Identify which cell holds the provided text, then report its [X, Y] central coordinate. 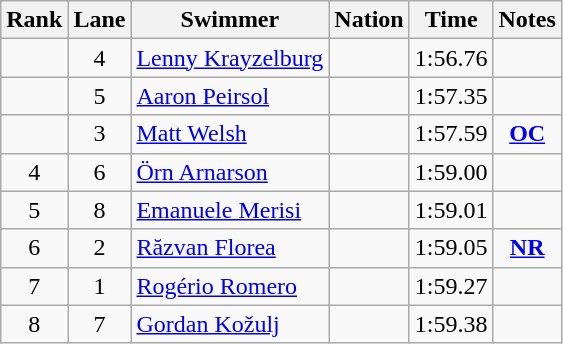
1:59.27 [451, 286]
1:59.05 [451, 248]
1:57.35 [451, 96]
OC [527, 134]
Răzvan Florea [230, 248]
1 [100, 286]
1:59.38 [451, 324]
2 [100, 248]
1:59.01 [451, 210]
Emanuele Merisi [230, 210]
Lane [100, 20]
Aaron Peirsol [230, 96]
Rogério Romero [230, 286]
NR [527, 248]
Matt Welsh [230, 134]
1:56.76 [451, 58]
1:57.59 [451, 134]
Swimmer [230, 20]
Time [451, 20]
Nation [369, 20]
Gordan Kožulj [230, 324]
1:59.00 [451, 172]
Örn Arnarson [230, 172]
Notes [527, 20]
3 [100, 134]
Lenny Krayzelburg [230, 58]
Rank [34, 20]
